Provide the [x, y] coordinate of the cell's center where the given text is located.  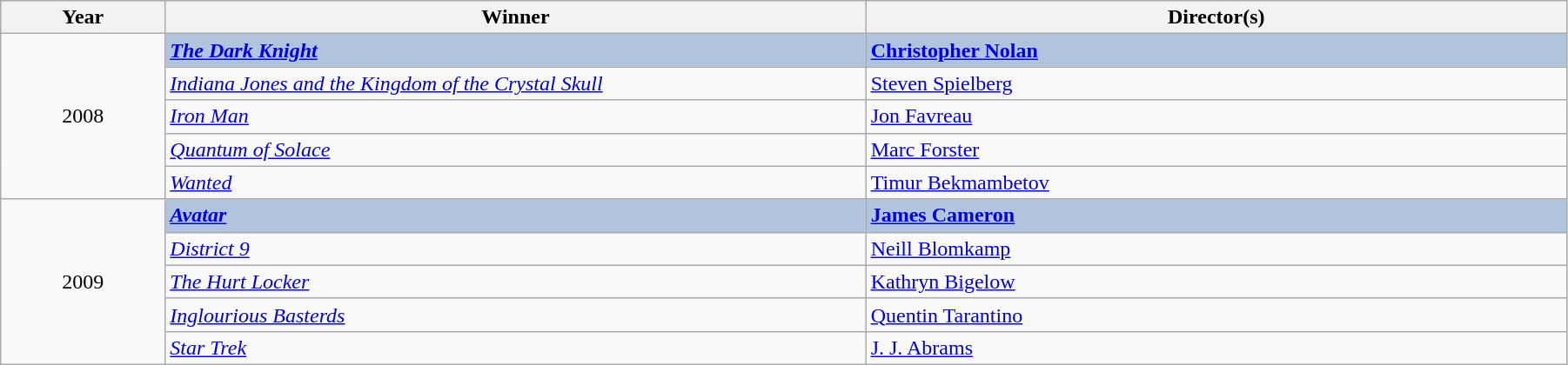
Avatar [515, 216]
Marc Forster [1216, 149]
Winner [515, 17]
J. J. Abrams [1216, 348]
Steven Spielberg [1216, 83]
Year [84, 17]
James Cameron [1216, 216]
Kathryn Bigelow [1216, 282]
Indiana Jones and the Kingdom of the Crystal Skull [515, 83]
Wanted [515, 182]
Star Trek [515, 348]
Iron Man [515, 116]
Quantum of Solace [515, 149]
Quentin Tarantino [1216, 315]
Director(s) [1216, 17]
The Hurt Locker [515, 282]
Neill Blomkamp [1216, 249]
Timur Bekmambetov [1216, 182]
District 9 [515, 249]
The Dark Knight [515, 50]
Jon Favreau [1216, 116]
Inglourious Basterds [515, 315]
2009 [84, 282]
Christopher Nolan [1216, 50]
2008 [84, 116]
